Scan for the cell matching the given text and deliver its (x, y) coordinate at center. 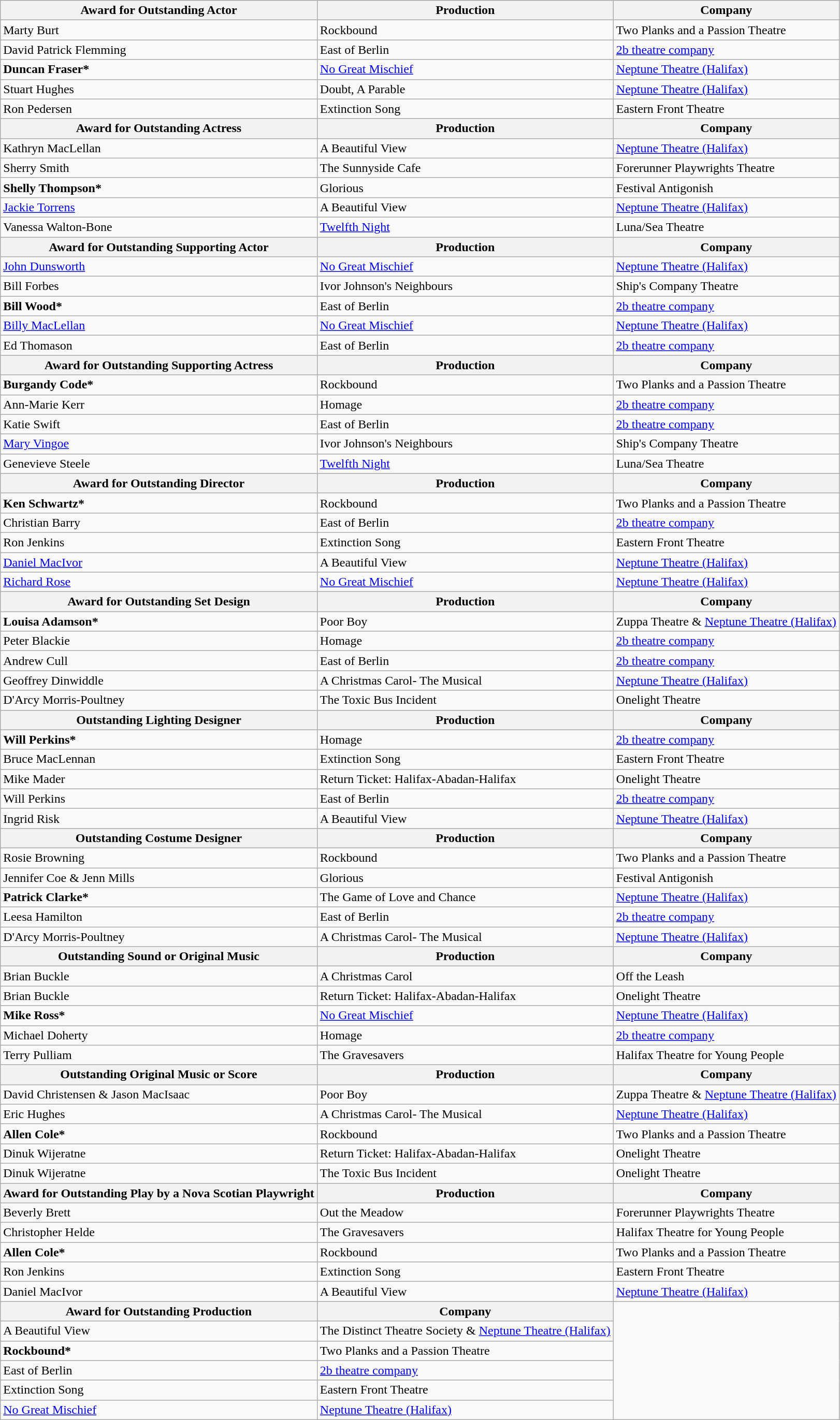
Geoffrey Dinwiddle (159, 680)
Off the Leash (726, 976)
Will Perkins (159, 799)
The Game of Love and Chance (465, 897)
David Patrick Flemming (159, 50)
Will Perkins* (159, 740)
Genevieve Steele (159, 463)
Ingrid Risk (159, 818)
Jennifer Coe & Jenn Mills (159, 878)
Marty Burt (159, 30)
Award for Outstanding Play by a Nova Scotian Playwright (159, 1193)
Bruce MacLennan (159, 759)
Outstanding Original Music or Score (159, 1075)
Award for Outstanding Actor (159, 10)
Outstanding Lighting Designer (159, 720)
Sherry Smith (159, 168)
Beverly Brett (159, 1213)
Duncan Fraser* (159, 69)
Rosie Browning (159, 858)
Burgandy Code* (159, 385)
Award for Outstanding Supporting Actress (159, 365)
Mike Mader (159, 779)
The Sunnyside Cafe (465, 168)
Ann-Marie Kerr (159, 404)
Outstanding Sound or Original Music (159, 957)
Bill Wood* (159, 306)
Katie Swift (159, 424)
Rockbound* (159, 1351)
Michael Doherty (159, 1035)
Out the Meadow (465, 1213)
Eric Hughes (159, 1114)
Patrick Clarke* (159, 897)
Ed Thomason (159, 345)
Award for Outstanding Production (159, 1311)
Ken Schwartz* (159, 503)
Billy MacLellan (159, 326)
Terry Pulliam (159, 1055)
Bill Forbes (159, 286)
David Christensen & Jason MacIsaac (159, 1094)
Outstanding Costume Designer (159, 838)
Richard Rose (159, 582)
Award for Outstanding Actress (159, 128)
A Christmas Carol (465, 976)
Award for Outstanding Director (159, 483)
Stuart Hughes (159, 89)
Kathryn MacLellan (159, 148)
The Distinct Theatre Society & Neptune Theatre (Halifax) (465, 1331)
Christopher Helde (159, 1233)
Ron Pedersen (159, 109)
Peter Blackie (159, 641)
Vanessa Walton-Bone (159, 227)
Mike Ross* (159, 1016)
Louisa Adamson* (159, 621)
Leesa Hamilton (159, 917)
Jackie Torrens (159, 207)
Doubt, A Parable (465, 89)
Shelly Thompson* (159, 187)
John Dunsworth (159, 267)
Award for Outstanding Set Design (159, 602)
Mary Vingoe (159, 444)
Christian Barry (159, 523)
Award for Outstanding Supporting Actor (159, 247)
Andrew Cull (159, 661)
